From the cell containing the given text, extract its center point as (X, Y) coordinate. 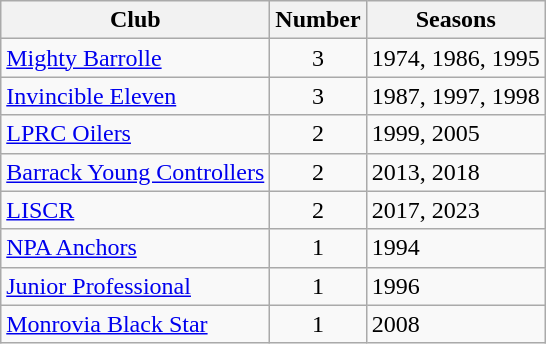
1999, 2005 (456, 134)
2008 (456, 324)
1996 (456, 286)
2017, 2023 (456, 210)
Club (136, 20)
1994 (456, 248)
Barrack Young Controllers (136, 172)
Mighty Barrolle (136, 58)
LPRC Oilers (136, 134)
Monrovia Black Star (136, 324)
Seasons (456, 20)
Number (318, 20)
2013, 2018 (456, 172)
Junior Professional (136, 286)
LISCR (136, 210)
NPA Anchors (136, 248)
1987, 1997, 1998 (456, 96)
1974, 1986, 1995 (456, 58)
Invincible Eleven (136, 96)
